Locate the cell with the specified text and output its [X, Y] center coordinate. 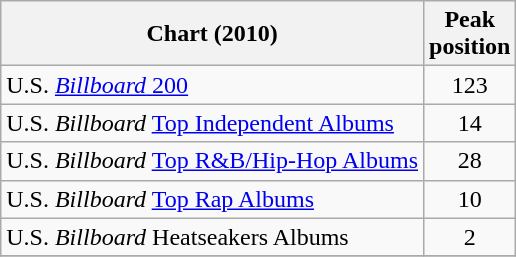
U.S. Billboard Heatseakers Albums [212, 237]
10 [470, 199]
U.S. Billboard Top Independent Albums [212, 123]
U.S. Billboard 200 [212, 85]
14 [470, 123]
U.S. Billboard Top Rap Albums [212, 199]
Chart (2010) [212, 34]
Peakposition [470, 34]
28 [470, 161]
123 [470, 85]
U.S. Billboard Top R&B/Hip-Hop Albums [212, 161]
2 [470, 237]
